Capture the cell that displays the provided text and extract its [x, y] central coordinate. 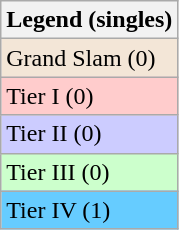
Tier I (0) [90, 96]
Legend (singles) [90, 20]
Grand Slam (0) [90, 58]
Tier II (0) [90, 134]
Tier IV (1) [90, 210]
Tier III (0) [90, 172]
